Locate the cell with the specified text and output its [X, Y] center coordinate. 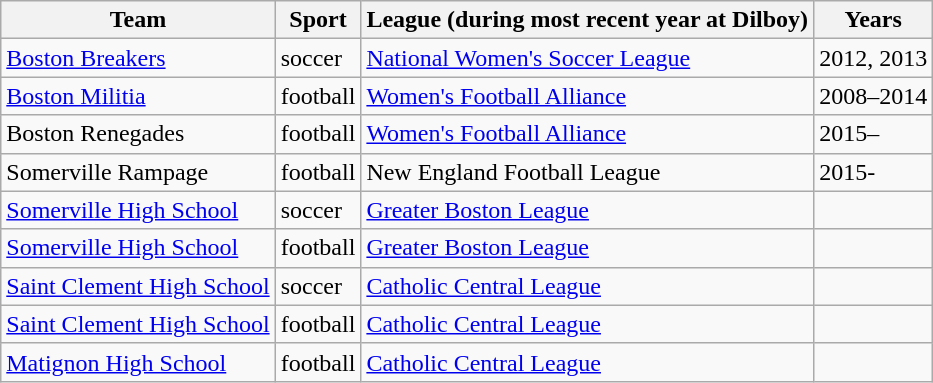
Sport [318, 20]
National Women's Soccer League [588, 58]
Boston Militia [138, 96]
Boston Breakers [138, 58]
2012, 2013 [874, 58]
Boston Renegades [138, 134]
2008–2014 [874, 96]
Matignon High School [138, 362]
2015- [874, 172]
New England Football League [588, 172]
Team [138, 20]
2015– [874, 134]
Somerville Rampage [138, 172]
Years [874, 20]
League (during most recent year at Dilboy) [588, 20]
